Extract the [x, y] coordinate from the center of the cell holding the provided text.  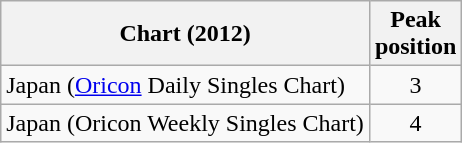
Japan (Oricon Weekly Singles Chart) [186, 123]
Peakposition [415, 34]
Chart (2012) [186, 34]
4 [415, 123]
3 [415, 85]
Japan (Oricon Daily Singles Chart) [186, 85]
